Pinpoint the cell where the given text exists, returning its [X, Y] midpoint coordinate. 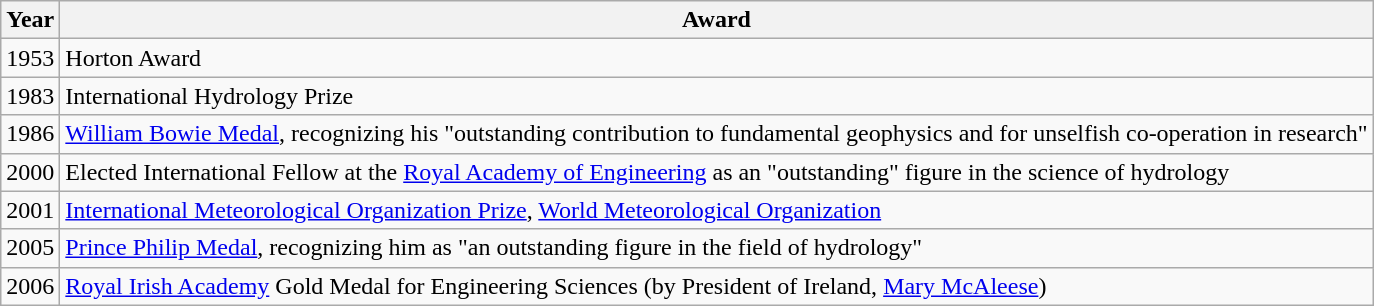
2000 [30, 172]
Elected International Fellow at the Royal Academy of Engineering as an "outstanding" figure in the science of hydrology [716, 172]
Year [30, 20]
Prince Philip Medal, recognizing him as "an outstanding figure in the field of hydrology" [716, 248]
2005 [30, 248]
1983 [30, 96]
2001 [30, 210]
1953 [30, 58]
Award [716, 20]
1986 [30, 134]
Horton Award [716, 58]
Royal Irish Academy Gold Medal for Engineering Sciences (by President of Ireland, Mary McAleese) [716, 286]
William Bowie Medal, recognizing his "outstanding contribution to fundamental geophysics and for unselfish co-operation in research" [716, 134]
International Hydrology Prize [716, 96]
2006 [30, 286]
International Meteorological Organization Prize, World Meteorological Organization [716, 210]
